Scan for the cell matching the given text and deliver its [X, Y] coordinate at center. 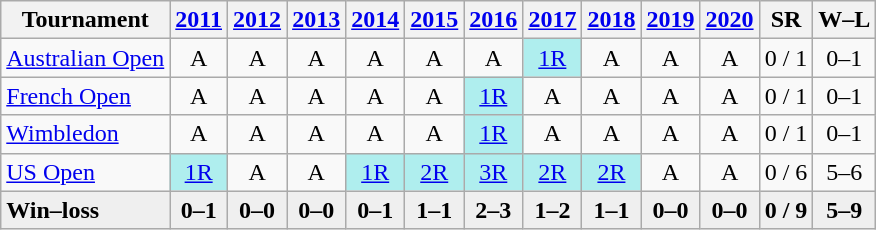
2020 [730, 20]
0 / 9 [786, 210]
1–2 [552, 210]
Australian Open [86, 58]
Tournament [86, 20]
3R [494, 172]
2018 [612, 20]
2013 [316, 20]
5–9 [844, 210]
SR [786, 20]
0 / 6 [786, 172]
2019 [670, 20]
W–L [844, 20]
2012 [258, 20]
US Open [86, 172]
2011 [199, 20]
2014 [376, 20]
Wimbledon [86, 134]
Win–loss [86, 210]
2017 [552, 20]
2016 [494, 20]
2015 [434, 20]
2–3 [494, 210]
French Open [86, 96]
5–6 [844, 172]
